Identify which cell holds the provided text, then report its (x, y) central coordinate. 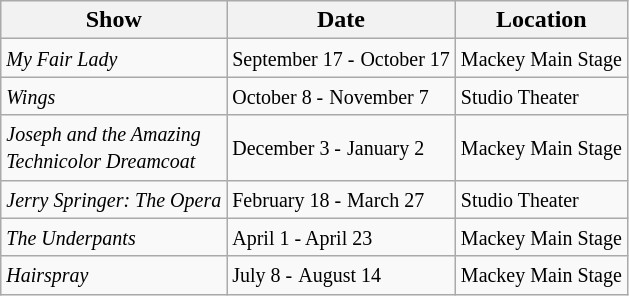
Date (342, 20)
Location (541, 20)
Hairspray (114, 275)
April 1 - April 23 (342, 237)
Jerry Springer: The Opera (114, 199)
July 8 - August 14 (342, 275)
My Fair Lady (114, 58)
October 8 - November 7 (342, 96)
February 18 - March 27 (342, 199)
Joseph and the AmazingTechnicolor Dreamcoat (114, 148)
September 17 - October 17 (342, 58)
Show (114, 20)
December 3 - January 2 (342, 148)
Wings (114, 96)
The Underpants (114, 237)
